Output the (x, y) coordinate of the center of the cell containing the given text.  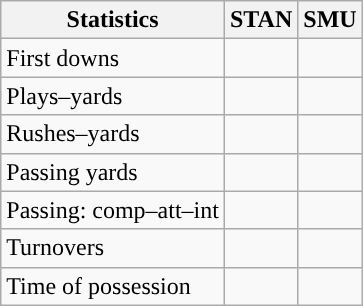
First downs (113, 58)
Rushes–yards (113, 134)
Passing: comp–att–int (113, 210)
Turnovers (113, 248)
Statistics (113, 20)
STAN (260, 20)
Passing yards (113, 172)
Time of possession (113, 286)
SMU (330, 20)
Plays–yards (113, 96)
